Detect which cell encompasses the target text, then output its [x, y] center coordinate. 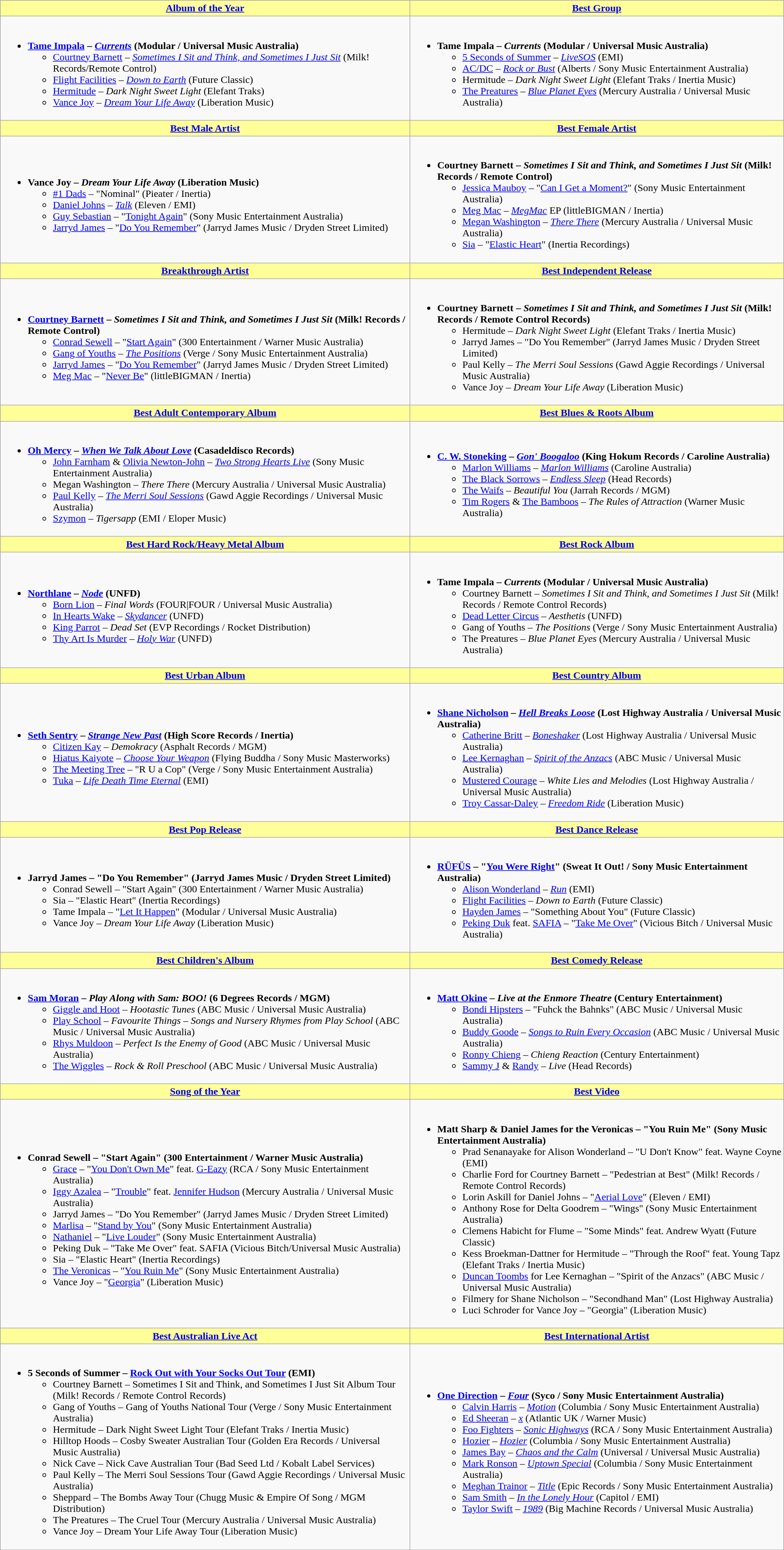
Song of the Year [205, 1092]
Best Pop Release [205, 829]
Best Country Album [596, 675]
Album of the Year [205, 8]
Best Video [596, 1092]
Best Children's Album [205, 961]
Best Comedy Release [596, 961]
Best Independent Release [596, 271]
Best Australian Live Act [205, 1336]
Breakthrough Artist [205, 271]
Best Adult Contemporary Album [205, 413]
Best Group [596, 8]
Best Rock Album [596, 544]
Best Dance Release [596, 829]
Best Male Artist [205, 128]
Best Urban Album [205, 675]
Best Blues & Roots Album [596, 413]
Best International Artist [596, 1336]
Best Female Artist [596, 128]
Best Hard Rock/Heavy Metal Album [205, 544]
